Find where the given text appears and provide that cell's center as [X, Y] coordinate. 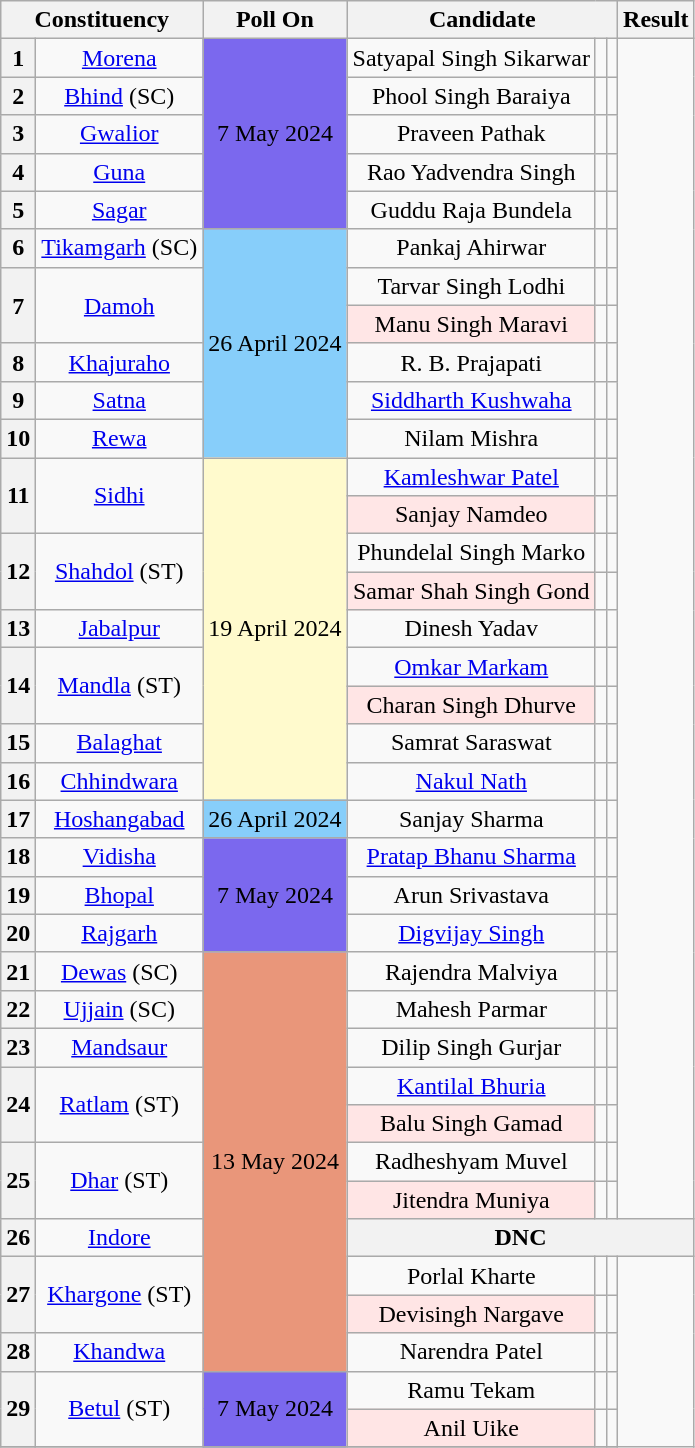
Chhindwara [120, 781]
Kantilal Bhuria [471, 1085]
26 [18, 1238]
Shahdol (ST) [120, 572]
4 [18, 172]
Indore [120, 1238]
Praveen Pathak [471, 134]
Kamleshwar Patel [471, 477]
Charan Singh Dhurve [471, 705]
25 [18, 1181]
6 [18, 248]
Result [656, 20]
20 [18, 933]
Jabalpur [120, 629]
Balu Singh Gamad [471, 1124]
21 [18, 971]
Bhopal [120, 895]
Vidisha [120, 857]
DNC [520, 1238]
Digvijay Singh [471, 933]
Mahesh Parmar [471, 1009]
Samar Shah Singh Gond [471, 591]
Porlal Kharte [471, 1276]
10 [18, 438]
Tarvar Singh Lodhi [471, 286]
Sidhi [120, 496]
13 May 2024 [275, 1162]
Betul (ST) [120, 1409]
Morena [120, 58]
Sanjay Namdeo [471, 515]
Samrat Saraswat [471, 743]
Rajgarh [120, 933]
17 [18, 819]
11 [18, 496]
Dilip Singh Gurjar [471, 1047]
Pratap Bhanu Sharma [471, 857]
Ratlam (ST) [120, 1104]
Satyapal Singh Sikarwar [471, 58]
R. B. Prajapati [471, 362]
Siddharth Kushwaha [471, 400]
Ujjain (SC) [120, 1009]
Mandla (ST) [120, 686]
29 [18, 1409]
8 [18, 362]
Radheshyam Muvel [471, 1162]
27 [18, 1295]
Rajendra Malviya [471, 971]
9 [18, 400]
Sagar [120, 210]
Nilam Mishra [471, 438]
15 [18, 743]
12 [18, 572]
Khandwa [120, 1352]
Nakul Nath [471, 781]
Phundelal Singh Marko [471, 553]
Manu Singh Maravi [471, 324]
3 [18, 134]
19 April 2024 [275, 630]
Rewa [120, 438]
24 [18, 1104]
Constituency [102, 20]
Bhind (SC) [120, 96]
Hoshangabad [120, 819]
14 [18, 686]
19 [18, 895]
Dhar (ST) [120, 1181]
5 [18, 210]
Khajuraho [120, 362]
Damoh [120, 305]
Tikamgarh (SC) [120, 248]
Dewas (SC) [120, 971]
Poll On [275, 20]
Narendra Patel [471, 1352]
13 [18, 629]
Arun Srivastava [471, 895]
Guna [120, 172]
Jitendra Muniya [471, 1200]
Khargone (ST) [120, 1295]
Phool Singh Baraiya [471, 96]
Mandsaur [120, 1047]
7 [18, 305]
23 [18, 1047]
Dinesh Yadav [471, 629]
28 [18, 1352]
Satna [120, 400]
Balaghat [120, 743]
16 [18, 781]
Pankaj Ahirwar [471, 248]
2 [18, 96]
Gwalior [120, 134]
Ramu Tekam [471, 1390]
Candidate [482, 20]
Rao Yadvendra Singh [471, 172]
22 [18, 1009]
1 [18, 58]
Anil Uike [471, 1428]
Sanjay Sharma [471, 819]
18 [18, 857]
Omkar Markam [471, 667]
Devisingh Nargave [471, 1314]
Guddu Raja Bundela [471, 210]
